Determine the (x, y) coordinate at the center of the cell enclosing the given text.  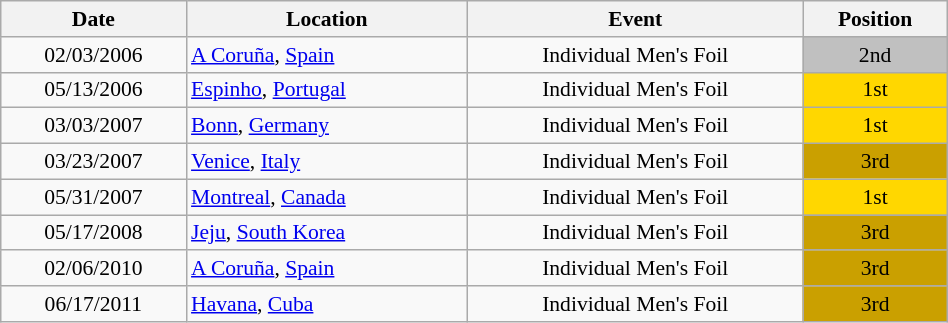
Venice, Italy (327, 162)
2nd (875, 55)
Montreal, Canada (327, 197)
Bonn, Germany (327, 126)
Havana, Cuba (327, 304)
05/13/2006 (94, 90)
Date (94, 19)
Event (636, 19)
Espinho, Portugal (327, 90)
02/06/2010 (94, 269)
Position (875, 19)
05/17/2008 (94, 233)
03/03/2007 (94, 126)
02/03/2006 (94, 55)
Jeju, South Korea (327, 233)
05/31/2007 (94, 197)
06/17/2011 (94, 304)
Location (327, 19)
03/23/2007 (94, 162)
